Return (X, Y) of the center of cell containing provided text 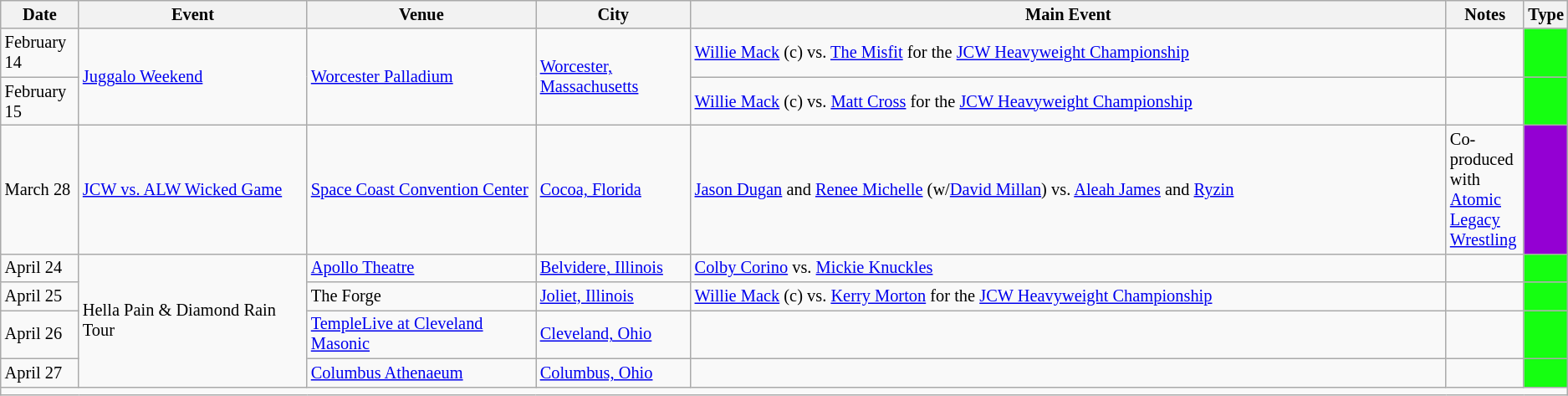
Columbus, Ohio (614, 373)
April 25 (40, 296)
Apollo Theatre (421, 268)
April 27 (40, 373)
March 28 (40, 189)
Worcester, Massachusetts (614, 77)
Willie Mack (c) vs. Matt Cross for the JCW Heavyweight Championship (1069, 101)
Willie Mack (c) vs. Kerry Morton for the JCW Heavyweight Championship (1069, 296)
April 26 (40, 334)
Venue (421, 14)
Cleveland, Ohio (614, 334)
Colby Corino vs. Mickie Knuckles (1069, 268)
The Forge (421, 296)
Date (40, 14)
April 24 (40, 268)
February 15 (40, 101)
TempleLive at Cleveland Masonic (421, 334)
Co-produced with Atomic Legacy Wrestling (1485, 189)
Juggalo Weekend (192, 77)
Hella Pain & Diamond Rain Tour (192, 320)
February 14 (40, 53)
Joliet, Illinois (614, 296)
Type (1545, 14)
Worcester Palladium (421, 77)
Notes (1485, 14)
Jason Dugan and Renee Michelle (w/David Millan) vs. Aleah James and Ryzin (1069, 189)
City (614, 14)
Main Event (1069, 14)
Event (192, 14)
Columbus Athenaeum (421, 373)
Cocoa, Florida (614, 189)
Space Coast Convention Center (421, 189)
Belvidere, Illinois (614, 268)
JCW vs. ALW Wicked Game (192, 189)
Willie Mack (c) vs. The Misfit for the JCW Heavyweight Championship (1069, 53)
